Return the (X, Y) coordinate for the center point of the cell that contains the specified text.  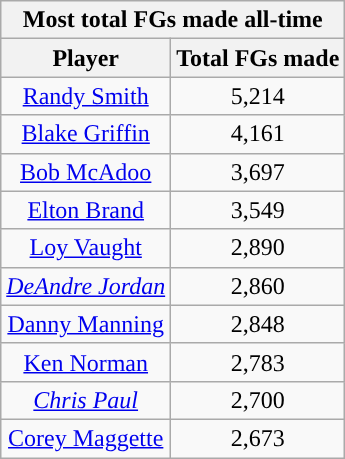
Player (86, 58)
5,214 (258, 96)
3,549 (258, 210)
Ken Norman (86, 362)
Danny Manning (86, 324)
Loy Vaught (86, 248)
2,890 (258, 248)
4,161 (258, 134)
Most total FGs made all-time (173, 20)
2,673 (258, 438)
Bob McAdoo (86, 172)
3,697 (258, 172)
DeAndre Jordan (86, 286)
Total FGs made (258, 58)
Randy Smith (86, 96)
Corey Maggette (86, 438)
Blake Griffin (86, 134)
Elton Brand (86, 210)
2,860 (258, 286)
Chris Paul (86, 400)
2,848 (258, 324)
2,700 (258, 400)
2,783 (258, 362)
